Return the (X, Y) coordinate for the center point of the cell that contains the specified text.  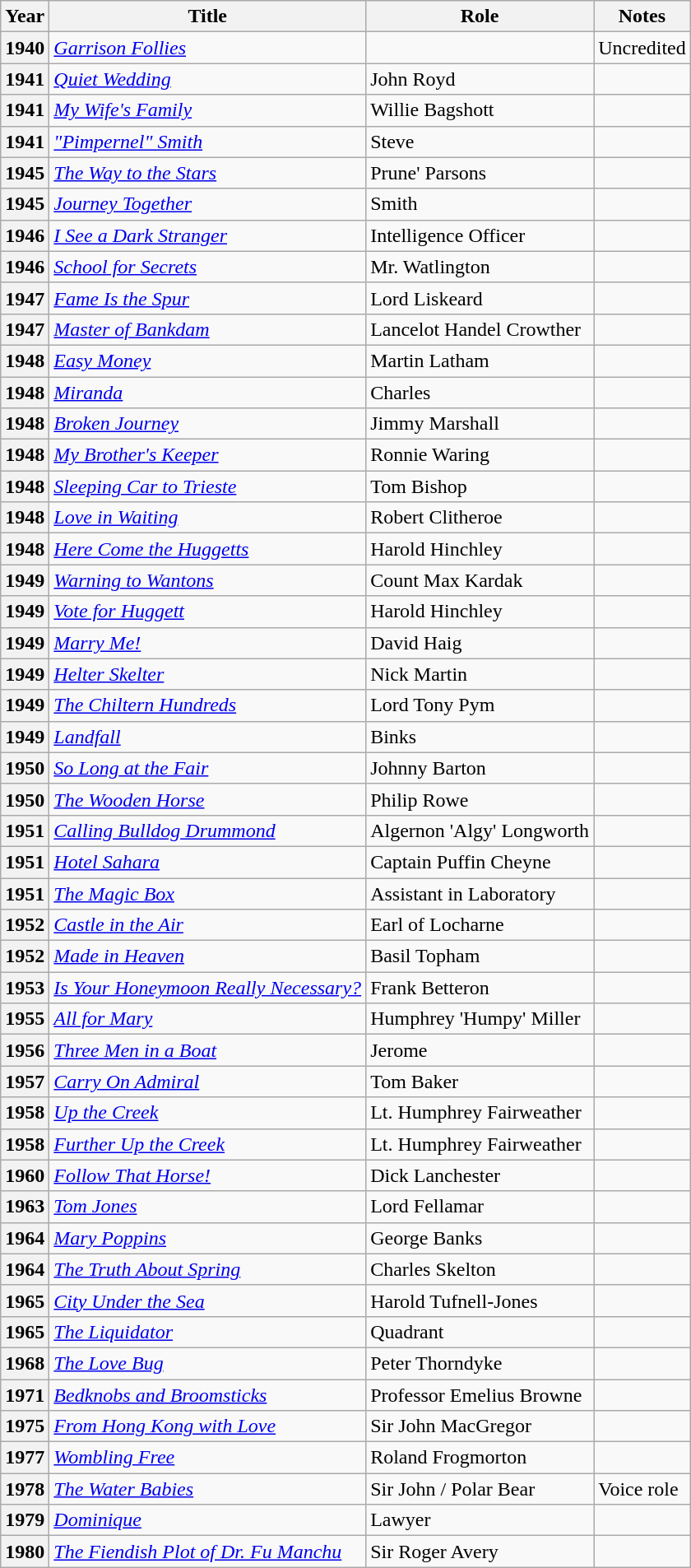
Philip Rowe (480, 799)
Sir Roger Avery (480, 1552)
George Banks (480, 1238)
Tom Bishop (480, 486)
The Chiltern Hundreds (207, 705)
The Magic Box (207, 893)
The Fiendish Plot of Dr. Fu Manchu (207, 1552)
Charles Skelton (480, 1269)
Tom Baker (480, 1082)
Roland Frogmorton (480, 1458)
Sir John / Polar Bear (480, 1489)
Castle in the Air (207, 925)
Easy Money (207, 361)
1979 (25, 1520)
Professor Emelius Browne (480, 1395)
Is Your Honeymoon Really Necessary? (207, 988)
David Haig (480, 643)
Vote for Huggett (207, 612)
1975 (25, 1426)
Steve (480, 142)
Lancelot Handel Crowther (480, 329)
Follow That Horse! (207, 1175)
1957 (25, 1082)
Humphrey 'Humpy' Miller (480, 1019)
1953 (25, 988)
Voice role (642, 1489)
So Long at the Fair (207, 768)
Tom Jones (207, 1207)
Here Come the Huggetts (207, 549)
City Under the Sea (207, 1300)
Helter Skelter (207, 674)
The Love Bug (207, 1363)
Lord Liskeard (480, 298)
The Wooden Horse (207, 799)
Quadrant (480, 1332)
1971 (25, 1395)
Ronnie Waring (480, 455)
Miranda (207, 393)
Johnny Barton (480, 768)
Role (480, 16)
Up the Creek (207, 1113)
Lord Fellamar (480, 1207)
Fame Is the Spur (207, 298)
Garrison Follies (207, 48)
Three Men in a Boat (207, 1050)
Hotel Sahara (207, 862)
Landfall (207, 737)
Smith (480, 204)
I See a Dark Stranger (207, 235)
Earl of Locharne (480, 925)
"Pimpernel" Smith (207, 142)
Jerome (480, 1050)
The Water Babies (207, 1489)
1955 (25, 1019)
Robert Clitheroe (480, 518)
1980 (25, 1552)
1968 (25, 1363)
The Truth About Spring (207, 1269)
Mary Poppins (207, 1238)
Marry Me! (207, 643)
Charles (480, 393)
Prune' Parsons (480, 173)
Master of Bankdam (207, 329)
Sleeping Car to Trieste (207, 486)
Further Up the Creek (207, 1144)
Uncredited (642, 48)
Lord Tony Pym (480, 705)
The Liquidator (207, 1332)
Nick Martin (480, 674)
The Way to the Stars (207, 173)
Calling Bulldog Drummond (207, 831)
Quiet Wedding (207, 79)
Love in Waiting (207, 518)
Basil Topham (480, 956)
Broken Journey (207, 424)
Lawyer (480, 1520)
My Brother's Keeper (207, 455)
All for Mary (207, 1019)
1977 (25, 1458)
Bedknobs and Broomsticks (207, 1395)
Dick Lanchester (480, 1175)
Willie Bagshott (480, 110)
Martin Latham (480, 361)
From Hong Kong with Love (207, 1426)
Binks (480, 737)
Harold Tufnell-Jones (480, 1300)
Sir John MacGregor (480, 1426)
1963 (25, 1207)
Captain Puffin Cheyne (480, 862)
School for Secrets (207, 267)
Algernon 'Algy' Longworth (480, 831)
Peter Thorndyke (480, 1363)
Title (207, 16)
Frank Betteron (480, 988)
My Wife's Family (207, 110)
1956 (25, 1050)
Made in Heaven (207, 956)
Journey Together (207, 204)
Year (25, 16)
Intelligence Officer (480, 235)
1940 (25, 48)
1960 (25, 1175)
Notes (642, 16)
Wombling Free (207, 1458)
Assistant in Laboratory (480, 893)
Jimmy Marshall (480, 424)
Carry On Admiral (207, 1082)
1978 (25, 1489)
Mr. Watlington (480, 267)
Warning to Wantons (207, 580)
Count Max Kardak (480, 580)
John Royd (480, 79)
Dominique (207, 1520)
